Determine the (X, Y) coordinate at the center of the cell enclosing the given text.  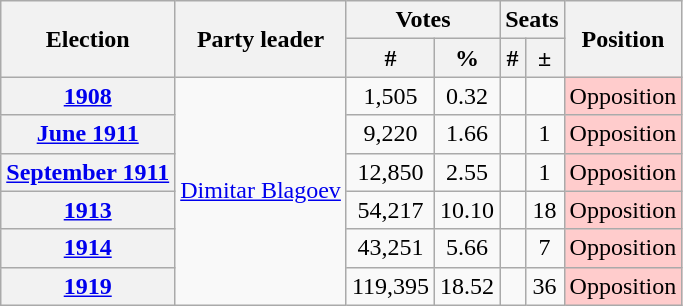
Votes (422, 20)
5.66 (468, 248)
10.10 (468, 210)
± (544, 58)
54,217 (390, 210)
September 1911 (88, 172)
18 (544, 210)
36 (544, 286)
% (468, 58)
18.52 (468, 286)
43,251 (390, 248)
1919 (88, 286)
12,850 (390, 172)
119,395 (390, 286)
1.66 (468, 134)
Position (623, 39)
June 1911 (88, 134)
9,220 (390, 134)
Party leader (261, 39)
1914 (88, 248)
7 (544, 248)
1913 (88, 210)
Seats (532, 20)
1,505 (390, 96)
1908 (88, 96)
Dimitar Blagoev (261, 191)
0.32 (468, 96)
2.55 (468, 172)
Election (88, 39)
